Find where the given text appears and provide that cell's center as (x, y) coordinate. 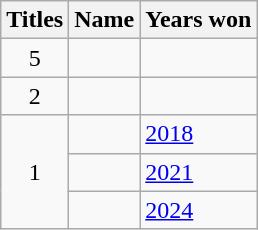
5 (35, 58)
2021 (198, 172)
2024 (198, 210)
2018 (198, 134)
1 (35, 172)
Titles (35, 20)
Years won (198, 20)
Name (104, 20)
2 (35, 96)
